Return the [X, Y] coordinate for the center point of the cell that contains the specified text.  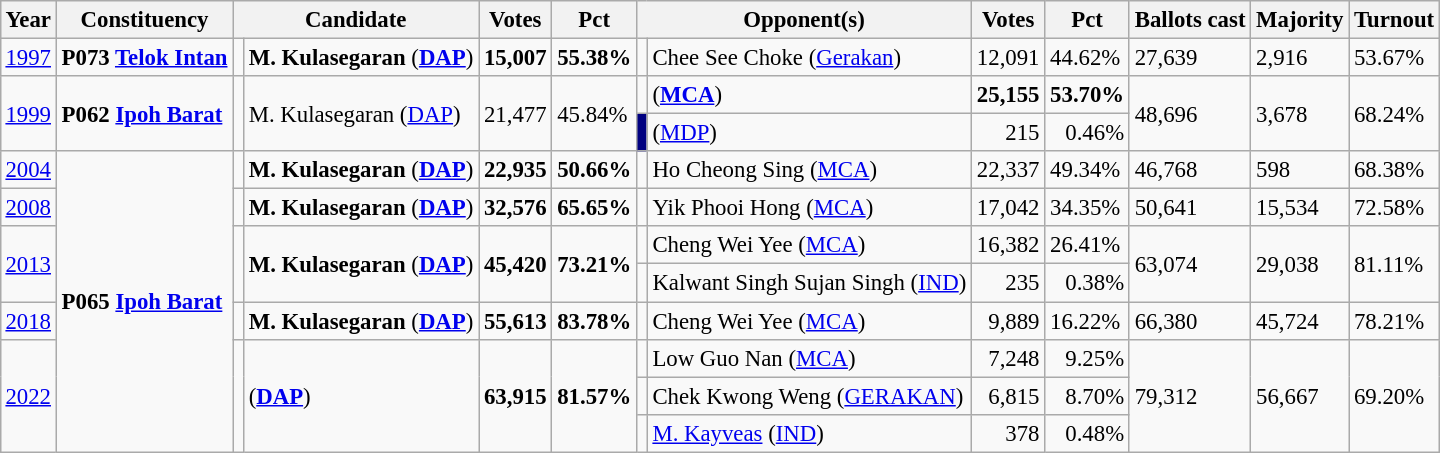
15,534 [1300, 208]
27,639 [1190, 57]
45,724 [1300, 321]
12,091 [1008, 57]
Yik Phooi Hong (MCA) [809, 208]
P062 Ipoh Barat [144, 114]
M. Kayveas (IND) [809, 433]
235 [1008, 283]
68.38% [1394, 170]
44.62% [1088, 57]
53.70% [1088, 95]
78.21% [1394, 321]
P065 Ipoh Barat [144, 302]
7,248 [1008, 358]
25,155 [1008, 95]
46,768 [1190, 170]
2008 [28, 208]
22,337 [1008, 170]
Ballots cast [1190, 20]
53.67% [1394, 57]
Low Guo Nan (MCA) [809, 358]
15,007 [516, 57]
45.84% [594, 114]
(DAP) [360, 396]
2,916 [1300, 57]
Year [28, 20]
17,042 [1008, 208]
83.78% [594, 321]
Opponent(s) [804, 20]
34.35% [1088, 208]
2022 [28, 396]
50.66% [594, 170]
Constituency [144, 20]
55,613 [516, 321]
55.38% [594, 57]
2013 [28, 264]
0.48% [1088, 433]
Chek Kwong Weng (GERAKAN) [809, 396]
68.24% [1394, 114]
81.57% [594, 396]
16.22% [1088, 321]
9,889 [1008, 321]
9.25% [1088, 358]
598 [1300, 170]
P073 Telok Intan [144, 57]
8.70% [1088, 396]
(MCA) [809, 95]
26.41% [1088, 245]
16,382 [1008, 245]
1999 [28, 114]
50,641 [1190, 208]
378 [1008, 433]
29,038 [1300, 264]
56,667 [1300, 396]
Turnout [1394, 20]
22,935 [516, 170]
6,815 [1008, 396]
66,380 [1190, 321]
21,477 [516, 114]
Ho Cheong Sing (MCA) [809, 170]
81.11% [1394, 264]
0.46% [1088, 133]
63,074 [1190, 264]
Kalwant Singh Sujan Singh (IND) [809, 283]
73.21% [594, 264]
1997 [28, 57]
49.34% [1088, 170]
69.20% [1394, 396]
2004 [28, 170]
Chee See Choke (Gerakan) [809, 57]
72.58% [1394, 208]
Majority [1300, 20]
(MDP) [809, 133]
0.38% [1088, 283]
79,312 [1190, 396]
3,678 [1300, 114]
48,696 [1190, 114]
Candidate [356, 20]
215 [1008, 133]
2018 [28, 321]
63,915 [516, 396]
65.65% [594, 208]
45,420 [516, 264]
32,576 [516, 208]
